Identify which cell holds the provided text, then report its (x, y) central coordinate. 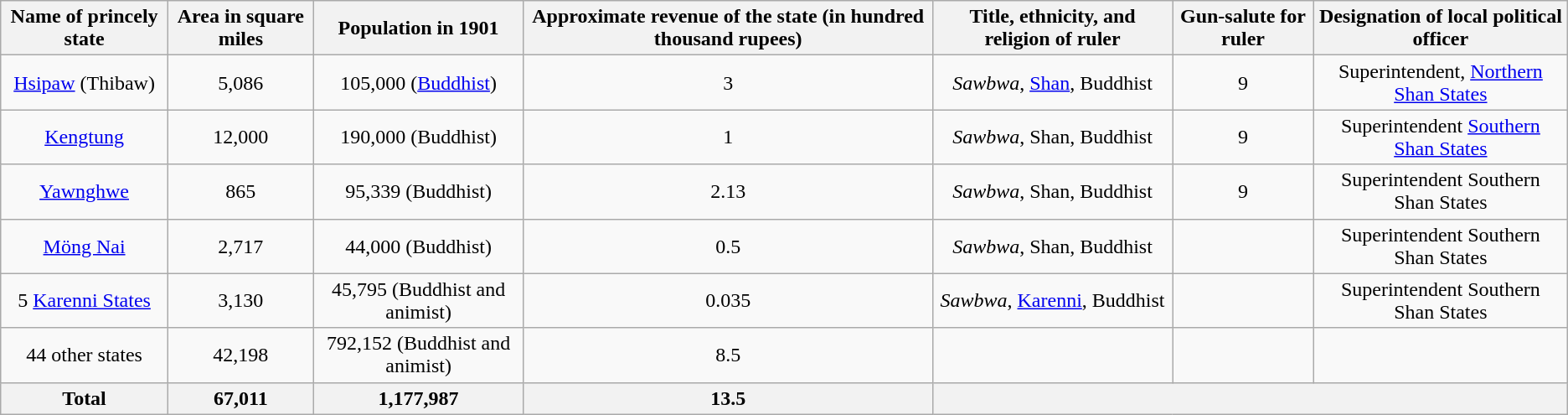
5,086 (240, 82)
190,000 (Buddhist) (419, 137)
865 (240, 191)
792,152 (Buddhist and animist) (419, 355)
95,339 (Buddhist) (419, 191)
2,717 (240, 246)
Name of princely state (85, 29)
Superintendent, Northern Shan States (1441, 82)
44 other states (85, 355)
0.5 (729, 246)
3,130 (240, 300)
1 (729, 137)
2.13 (729, 191)
12,000 (240, 137)
13.5 (729, 398)
Hsipaw (Thibaw) (85, 82)
Möng Nai (85, 246)
Area in square miles (240, 29)
1,177,987 (419, 398)
3 (729, 82)
Sawbwa, Karenni, Buddhist (1053, 300)
Gun-salute for ruler (1243, 29)
42,198 (240, 355)
Total (85, 398)
5 Karenni States (85, 300)
Approximate revenue of the state (in hundred thousand rupees) (729, 29)
105,000 (Buddhist) (419, 82)
Title, ethnicity, and religion of ruler (1053, 29)
8.5 (729, 355)
Yawnghwe (85, 191)
67,011 (240, 398)
Population in 1901 (419, 29)
44,000 (Buddhist) (419, 246)
Kengtung (85, 137)
0.035 (729, 300)
Designation of local political officer (1441, 29)
45,795 (Buddhist and animist) (419, 300)
